From the cell containing the given text, extract its center point as (x, y) coordinate. 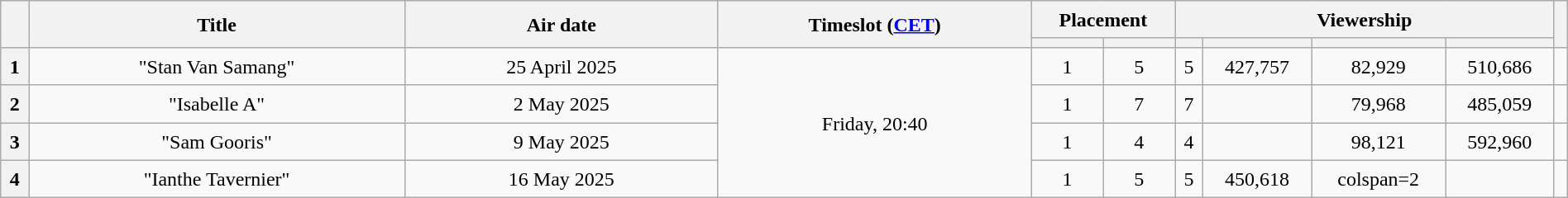
98,121 (1379, 141)
427,757 (1257, 66)
3 (15, 141)
Placement (1103, 20)
"Stan Van Samang" (217, 66)
25 April 2025 (561, 66)
79,968 (1379, 104)
485,059 (1500, 104)
9 May 2025 (561, 141)
Title (217, 25)
Friday, 20:40 (875, 122)
592,960 (1500, 141)
450,618 (1257, 179)
510,686 (1500, 66)
Viewership (1365, 20)
"Ianthe Tavernier" (217, 179)
colspan=2 (1379, 179)
2 (15, 104)
2 May 2025 (561, 104)
16 May 2025 (561, 179)
"Isabelle A" (217, 104)
Timeslot (CET) (875, 25)
Air date (561, 25)
82,929 (1379, 66)
"Sam Gooris" (217, 141)
